Identify which cell holds the provided text, then report its (x, y) central coordinate. 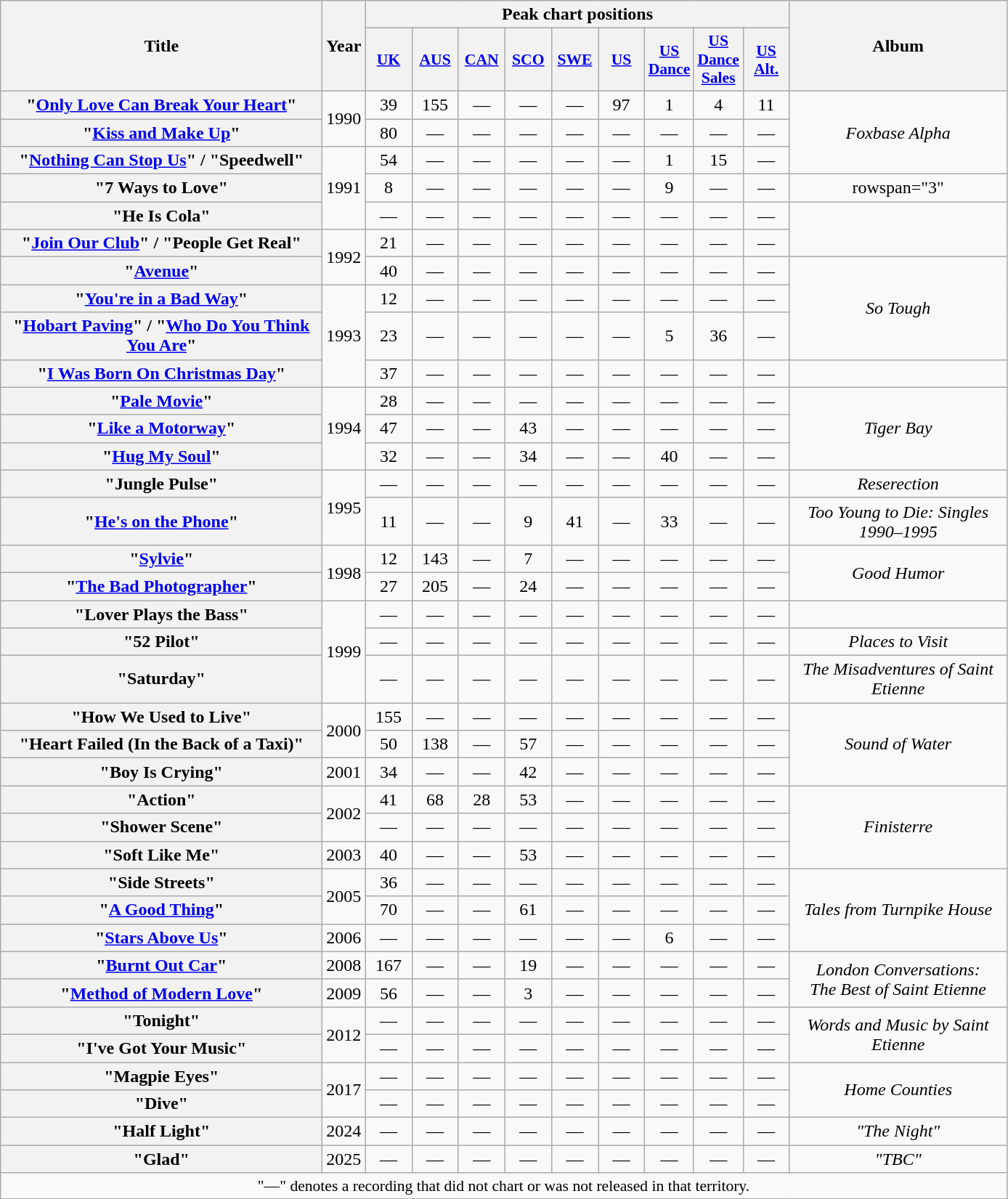
"Avenue" (161, 271)
"I've Got Your Music" (161, 1048)
USDance (670, 60)
32 (389, 456)
"Hobart Paving" / "Who Do You Think You Are" (161, 336)
2017 (344, 1089)
"Join Our Club" / "People Get Real" (161, 243)
68 (435, 800)
AUS (435, 60)
23 (389, 336)
"Jungle Pulse" (161, 484)
50 (389, 744)
"Sylvie" (161, 558)
1991 (344, 188)
"Glad" (161, 1159)
The Misadventures of Saint Etienne (898, 680)
2009 (344, 993)
37 (389, 373)
2001 (344, 772)
Foxbase Alpha (898, 132)
2012 (344, 1034)
7 (528, 558)
167 (389, 965)
1999 (344, 651)
15 (718, 160)
"Heart Failed (In the Back of a Taxi)" (161, 744)
138 (435, 744)
Home Counties (898, 1089)
CAN (481, 60)
SWE (574, 60)
57 (528, 744)
Good Humor (898, 572)
1994 (344, 428)
"You're in a Bad Way" (161, 298)
6 (670, 938)
"Nothing Can Stop Us" / "Speedwell" (161, 160)
"Boy Is Crying" (161, 772)
1992 (344, 257)
"Half Light" (161, 1131)
27 (389, 586)
USDanceSales (718, 60)
1995 (344, 507)
"Burnt Out Car" (161, 965)
USAlt. (766, 60)
2003 (344, 855)
SCO (528, 60)
"7 Ways to Love" (161, 188)
42 (528, 772)
Words and Music by Saint Etienne (898, 1034)
"Hug My Soul" (161, 456)
56 (389, 993)
33 (670, 521)
143 (435, 558)
70 (389, 910)
2006 (344, 938)
39 (389, 105)
61 (528, 910)
US (622, 60)
205 (435, 586)
Places to Visit (898, 642)
rowspan="3" (898, 188)
Finisterre (898, 827)
"The Bad Photographer" (161, 586)
2008 (344, 965)
"He's on the Phone" (161, 521)
Too Young to Die: Singles 1990–1995 (898, 521)
"Tonight" (161, 1020)
"He Is Cola" (161, 216)
Tiger Bay (898, 428)
2024 (344, 1131)
"Saturday" (161, 680)
1990 (344, 118)
"TBC" (898, 1159)
"Dive" (161, 1104)
Reserection (898, 484)
"How We Used to Live" (161, 717)
"I Was Born On Christmas Day" (161, 373)
Peak chart positions (577, 15)
2000 (344, 731)
3 (528, 993)
47 (389, 428)
"Lover Plays the Bass" (161, 614)
Album (898, 46)
"Kiss and Make Up" (161, 133)
24 (528, 586)
"Magpie Eyes" (161, 1076)
21 (389, 243)
80 (389, 133)
"Stars Above Us" (161, 938)
97 (622, 105)
4 (718, 105)
"Only Love Can Break Your Heart" (161, 105)
"52 Pilot" (161, 642)
19 (528, 965)
8 (389, 188)
Year (344, 46)
43 (528, 428)
"A Good Thing" (161, 910)
54 (389, 160)
2002 (344, 813)
5 (670, 336)
"Shower Scene" (161, 827)
"Method of Modern Love" (161, 993)
"Side Streets" (161, 882)
1998 (344, 572)
1993 (344, 336)
"The Night" (898, 1131)
UK (389, 60)
"Action" (161, 800)
So Tough (898, 308)
Title (161, 46)
"Like a Motorway" (161, 428)
"Pale Movie" (161, 401)
Tales from Turnpike House (898, 910)
2005 (344, 896)
London Conversations:The Best of Saint Etienne (898, 979)
"—" denotes a recording that did not chart or was not released in that territory. (504, 1186)
Sound of Water (898, 744)
2025 (344, 1159)
"Soft Like Me" (161, 855)
